Provide the [X, Y] coordinate of the cell's center where the given text is located.  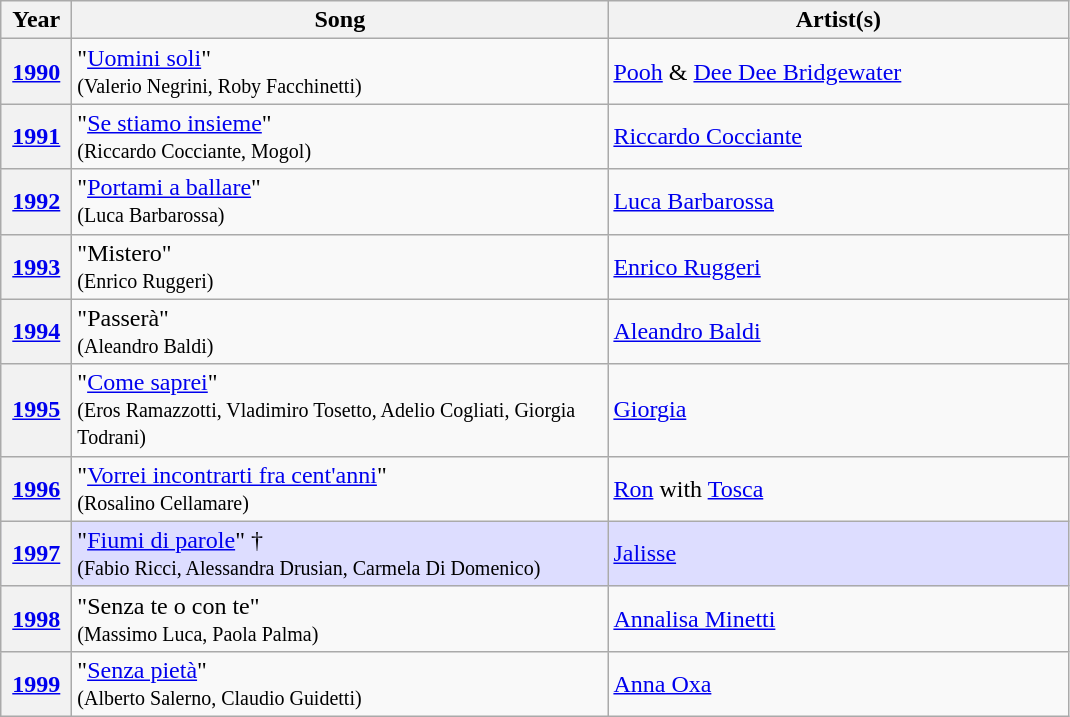
1995 [36, 410]
Riccardo Cocciante [838, 136]
"Portami a ballare"(Luca Barbarossa) [340, 202]
Jalisse [838, 554]
1999 [36, 684]
"Uomini soli"(Valerio Negrini, Roby Facchinetti) [340, 72]
1993 [36, 266]
1996 [36, 488]
Anna Oxa [838, 684]
Aleandro Baldi [838, 332]
Song [340, 20]
1991 [36, 136]
1998 [36, 618]
1992 [36, 202]
Year [36, 20]
Pooh & Dee Dee Bridgewater [838, 72]
"Vorrei incontrarti fra cent'anni"(Rosalino Cellamare) [340, 488]
"Senza pietà"(Alberto Salerno, Claudio Guidetti) [340, 684]
1997 [36, 554]
"Se stiamo insieme"(Riccardo Cocciante, Mogol) [340, 136]
Annalisa Minetti [838, 618]
"Passerà"(Aleandro Baldi) [340, 332]
Enrico Ruggeri [838, 266]
1994 [36, 332]
"Mistero"(Enrico Ruggeri) [340, 266]
Ron with Tosca [838, 488]
"Fiumi di parole" †(Fabio Ricci, Alessandra Drusian, Carmela Di Domenico) [340, 554]
"Come saprei"(Eros Ramazzotti, Vladimiro Tosetto, Adelio Cogliati, Giorgia Todrani) [340, 410]
Luca Barbarossa [838, 202]
Giorgia [838, 410]
1990 [36, 72]
"Senza te o con te"(Massimo Luca, Paola Palma) [340, 618]
Artist(s) [838, 20]
